Scan for the cell matching the given text and deliver its (X, Y) coordinate at center. 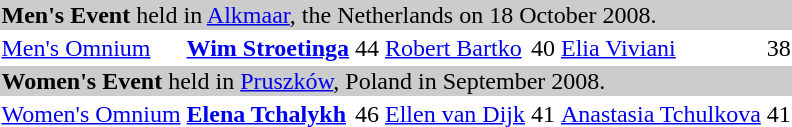
44 (368, 48)
Elia Viviani (660, 48)
40 (542, 48)
38 (778, 48)
Men's Omnium (91, 48)
Wim Stroetinga (268, 48)
Men's Event held in Alkmaar, the Netherlands on 18 October 2008. (396, 15)
Robert Bartko (456, 48)
Women's Event held in Pruszków, Poland in September 2008. (396, 81)
